Extract the (x, y) coordinate from the center of the cell holding the provided text.  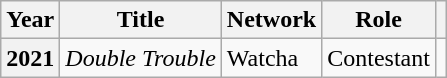
Year (30, 20)
Title (141, 20)
Watcha (271, 58)
Double Trouble (141, 58)
Network (271, 20)
2021 (30, 58)
Role (379, 20)
Contestant (379, 58)
